Output the [X, Y] coordinate of the center of the cell containing the given text.  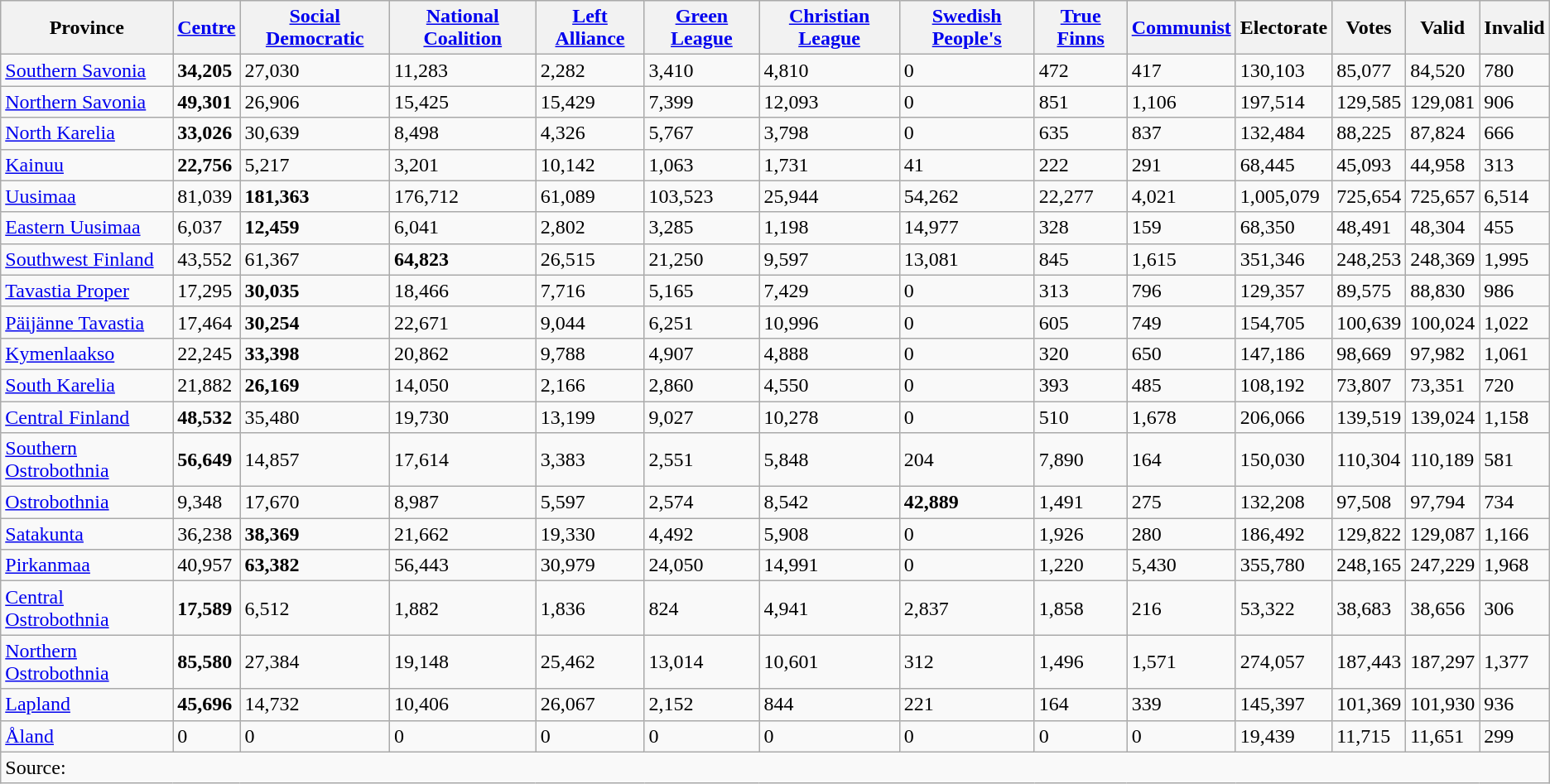
187,443 [1369, 662]
1,882 [462, 608]
33,398 [315, 354]
986 [1515, 291]
936 [1515, 705]
4,888 [830, 354]
824 [702, 608]
351,346 [1283, 259]
2,282 [590, 70]
88,225 [1369, 133]
6,512 [315, 608]
68,445 [1283, 165]
4,907 [702, 354]
5,597 [590, 503]
Kymenlaakso [87, 354]
147,186 [1283, 354]
27,030 [315, 70]
154,705 [1283, 322]
98,669 [1369, 354]
1,061 [1515, 354]
27,384 [315, 662]
129,087 [1442, 534]
13,014 [702, 662]
248,253 [1369, 259]
186,492 [1283, 534]
85,580 [207, 662]
21,250 [702, 259]
1,836 [590, 608]
Electorate [1283, 28]
132,208 [1283, 503]
248,369 [1442, 259]
844 [830, 705]
110,304 [1369, 460]
45,696 [207, 705]
5,217 [315, 165]
3,285 [702, 228]
17,670 [315, 503]
472 [1081, 70]
61,367 [315, 259]
5,908 [830, 534]
510 [1081, 416]
206,066 [1283, 416]
Votes [1369, 28]
19,148 [462, 662]
312 [967, 662]
2,551 [702, 460]
30,035 [315, 291]
North Karelia [87, 133]
14,732 [315, 705]
5,430 [1181, 565]
247,229 [1442, 565]
1,377 [1515, 662]
26,067 [590, 705]
1,198 [830, 228]
581 [1515, 460]
10,278 [830, 416]
89,575 [1369, 291]
10,142 [590, 165]
1,678 [1181, 416]
48,532 [207, 416]
221 [967, 705]
Invalid [1515, 28]
1,731 [830, 165]
30,979 [590, 565]
417 [1181, 70]
Eastern Uusimaa [87, 228]
36,238 [207, 534]
34,205 [207, 70]
Swedish People's [967, 28]
280 [1181, 534]
275 [1181, 503]
Southern Ostrobothnia [87, 460]
8,987 [462, 503]
605 [1081, 322]
30,254 [315, 322]
17,295 [207, 291]
24,050 [702, 565]
21,882 [207, 385]
129,585 [1369, 102]
650 [1181, 354]
South Karelia [87, 385]
17,614 [462, 460]
12,093 [830, 102]
10,601 [830, 662]
11,715 [1369, 736]
4,550 [830, 385]
Province [87, 28]
100,024 [1442, 322]
222 [1081, 165]
Green League [702, 28]
Satakunta [87, 534]
1,106 [1181, 102]
1,022 [1515, 322]
355,780 [1283, 565]
13,081 [967, 259]
49,301 [207, 102]
9,027 [702, 416]
11,651 [1442, 736]
64,823 [462, 259]
41 [967, 165]
906 [1515, 102]
97,794 [1442, 503]
725,657 [1442, 196]
7,890 [1081, 460]
81,039 [207, 196]
53,322 [1283, 608]
129,822 [1369, 534]
248,165 [1369, 565]
7,399 [702, 102]
True Finns [1081, 28]
68,350 [1283, 228]
291 [1181, 165]
320 [1081, 354]
Central Ostrobothnia [87, 608]
73,351 [1442, 385]
14,991 [830, 565]
145,397 [1283, 705]
22,277 [1081, 196]
6,514 [1515, 196]
8,498 [462, 133]
Source: [775, 767]
6,037 [207, 228]
Tavastia Proper [87, 291]
2,860 [702, 385]
845 [1081, 259]
45,093 [1369, 165]
176,712 [462, 196]
26,515 [590, 259]
Southwest Finland [87, 259]
19,730 [462, 416]
97,508 [1369, 503]
328 [1081, 228]
306 [1515, 608]
3,201 [462, 165]
Central Finland [87, 416]
455 [1515, 228]
26,906 [315, 102]
4,326 [590, 133]
Åland [87, 736]
2,574 [702, 503]
3,383 [590, 460]
1,063 [702, 165]
7,716 [590, 291]
5,848 [830, 460]
14,977 [967, 228]
393 [1081, 385]
1,491 [1081, 503]
1,158 [1515, 416]
150,030 [1283, 460]
Centre [207, 28]
19,330 [590, 534]
725,654 [1369, 196]
101,930 [1442, 705]
10,406 [462, 705]
204 [967, 460]
6,251 [702, 322]
13,199 [590, 416]
9,597 [830, 259]
Northern Savonia [87, 102]
22,671 [462, 322]
10,996 [830, 322]
9,788 [590, 354]
780 [1515, 70]
20,862 [462, 354]
14,050 [462, 385]
197,514 [1283, 102]
4,810 [830, 70]
635 [1081, 133]
19,439 [1283, 736]
1,166 [1515, 534]
Communist [1181, 28]
216 [1181, 608]
851 [1081, 102]
18,466 [462, 291]
139,024 [1442, 416]
Left Alliance [590, 28]
43,552 [207, 259]
5,165 [702, 291]
181,363 [315, 196]
837 [1181, 133]
132,484 [1283, 133]
1,005,079 [1283, 196]
Social Democratic [315, 28]
1,995 [1515, 259]
187,297 [1442, 662]
485 [1181, 385]
Valid [1442, 28]
Ostrobothnia [87, 503]
9,348 [207, 503]
38,369 [315, 534]
54,262 [967, 196]
48,491 [1369, 228]
1,858 [1081, 608]
14,857 [315, 460]
339 [1181, 705]
3,410 [702, 70]
85,077 [1369, 70]
44,958 [1442, 165]
12,459 [315, 228]
7,429 [830, 291]
56,443 [462, 565]
30,639 [315, 133]
100,639 [1369, 322]
139,519 [1369, 416]
22,245 [207, 354]
734 [1515, 503]
299 [1515, 736]
1,968 [1515, 565]
Pirkanmaa [87, 565]
6,041 [462, 228]
796 [1181, 291]
274,057 [1283, 662]
25,944 [830, 196]
25,462 [590, 662]
84,520 [1442, 70]
1,571 [1181, 662]
61,089 [590, 196]
33,026 [207, 133]
Uusimaa [87, 196]
2,802 [590, 228]
9,044 [590, 322]
63,382 [315, 565]
5,767 [702, 133]
Päijänne Tavastia [87, 322]
88,830 [1442, 291]
38,656 [1442, 608]
Southern Savonia [87, 70]
1,220 [1081, 565]
129,357 [1283, 291]
720 [1515, 385]
35,480 [315, 416]
Lapland [87, 705]
1,615 [1181, 259]
21,662 [462, 534]
73,807 [1369, 385]
National Coalition [462, 28]
15,425 [462, 102]
26,169 [315, 385]
4,021 [1181, 196]
56,649 [207, 460]
666 [1515, 133]
97,982 [1442, 354]
17,589 [207, 608]
4,492 [702, 534]
3,798 [830, 133]
2,152 [702, 705]
159 [1181, 228]
40,957 [207, 565]
1,926 [1081, 534]
1,496 [1081, 662]
48,304 [1442, 228]
87,824 [1442, 133]
Kainuu [87, 165]
130,103 [1283, 70]
17,464 [207, 322]
103,523 [702, 196]
101,369 [1369, 705]
11,283 [462, 70]
749 [1181, 322]
129,081 [1442, 102]
2,837 [967, 608]
42,889 [967, 503]
15,429 [590, 102]
8,542 [830, 503]
Northern Ostrobothnia [87, 662]
Christian League [830, 28]
22,756 [207, 165]
2,166 [590, 385]
108,192 [1283, 385]
38,683 [1369, 608]
110,189 [1442, 460]
4,941 [830, 608]
